Output the (X, Y) coordinate of the center of the cell containing the given text.  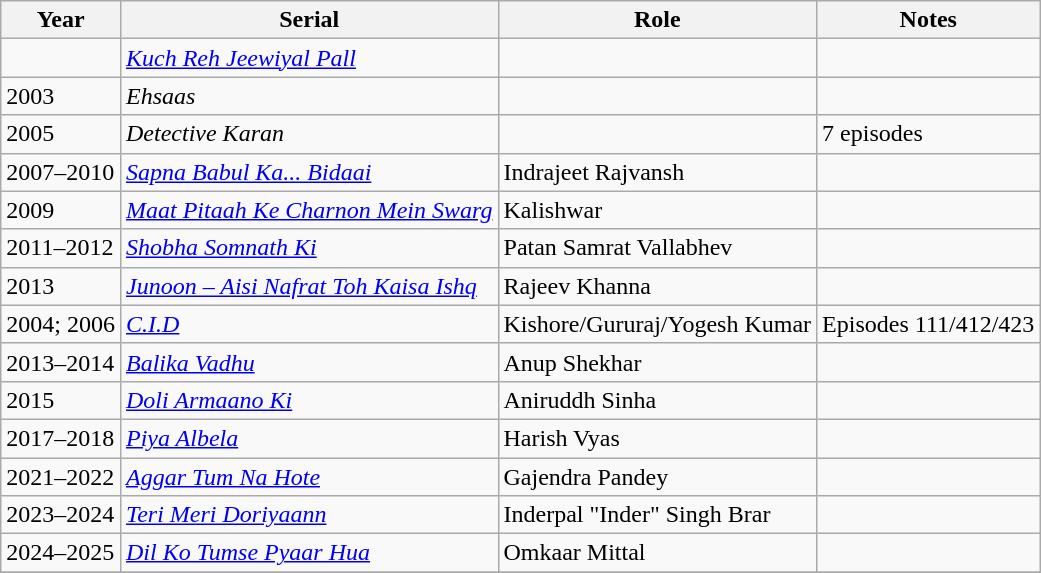
Kuch Reh Jeewiyal Pall (309, 58)
Harish Vyas (658, 438)
Aniruddh Sinha (658, 400)
2003 (61, 96)
Teri Meri Doriyaann (309, 515)
2024–2025 (61, 553)
Aggar Tum Na Hote (309, 477)
Junoon – Aisi Nafrat Toh Kaisa Ishq (309, 286)
2005 (61, 134)
Patan Samrat Vallabhev (658, 248)
Maat Pitaah Ke Charnon Mein Swarg (309, 210)
Dil Ko Tumse Pyaar Hua (309, 553)
Role (658, 20)
2007–2010 (61, 172)
2004; 2006 (61, 324)
Anup Shekhar (658, 362)
2021–2022 (61, 477)
2013 (61, 286)
2011–2012 (61, 248)
Balika Vadhu (309, 362)
Serial (309, 20)
Rajeev Khanna (658, 286)
2015 (61, 400)
Gajendra Pandey (658, 477)
Doli Armaano Ki (309, 400)
Indrajeet Rajvansh (658, 172)
2023–2024 (61, 515)
Ehsaas (309, 96)
Omkaar Mittal (658, 553)
Year (61, 20)
Piya Albela (309, 438)
2017–2018 (61, 438)
2009 (61, 210)
Inderpal "Inder" Singh Brar (658, 515)
Kalishwar (658, 210)
Sapna Babul Ka... Bidaai (309, 172)
Notes (928, 20)
7 episodes (928, 134)
Episodes 111/412/423 (928, 324)
Kishore/Gururaj/Yogesh Kumar (658, 324)
Detective Karan (309, 134)
Shobha Somnath Ki (309, 248)
C.I.D (309, 324)
2013–2014 (61, 362)
